Identify which cell holds the provided text, then report its (X, Y) central coordinate. 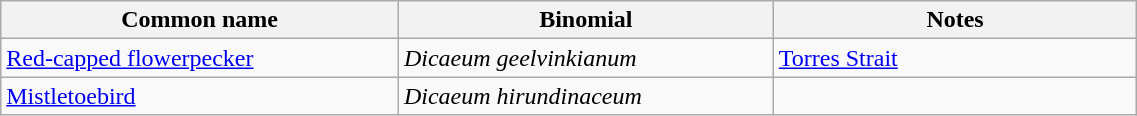
Binomial (586, 20)
Dicaeum hirundinaceum (586, 96)
Common name (200, 20)
Dicaeum geelvinkianum (586, 58)
Mistletoebird (200, 96)
Red-capped flowerpecker (200, 58)
Notes (955, 20)
Torres Strait (955, 58)
